Identify which cell holds the provided text, then report its [x, y] central coordinate. 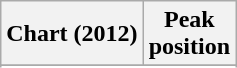
Chart (2012) [72, 34]
Peakposition [189, 34]
